Determine the [X, Y] coordinate at the center of the cell enclosing the given text.  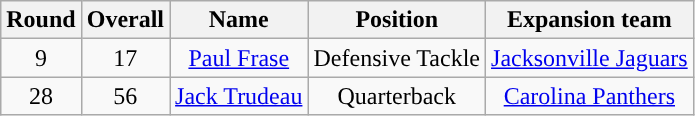
17 [125, 58]
Defensive Tackle [397, 58]
Expansion team [590, 20]
56 [125, 96]
Paul Frase [239, 58]
Jack Trudeau [239, 96]
Jacksonville Jaguars [590, 58]
Carolina Panthers [590, 96]
Overall [125, 20]
Position [397, 20]
28 [41, 96]
9 [41, 58]
Name [239, 20]
Round [41, 20]
Quarterback [397, 96]
